Identify which cell holds the provided text, then report its (X, Y) central coordinate. 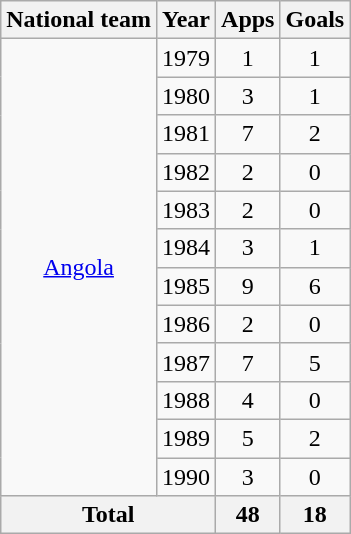
18 (315, 515)
1981 (186, 134)
1985 (186, 286)
Apps (248, 20)
Angola (79, 268)
Total (108, 515)
1987 (186, 362)
6 (315, 286)
9 (248, 286)
1986 (186, 324)
48 (248, 515)
4 (248, 400)
1984 (186, 248)
Goals (315, 20)
Year (186, 20)
1980 (186, 96)
1979 (186, 58)
National team (79, 20)
1983 (186, 210)
1989 (186, 438)
1990 (186, 477)
1982 (186, 172)
1988 (186, 400)
